Search for the cell housing the specified text and yield its [x, y] center coordinate. 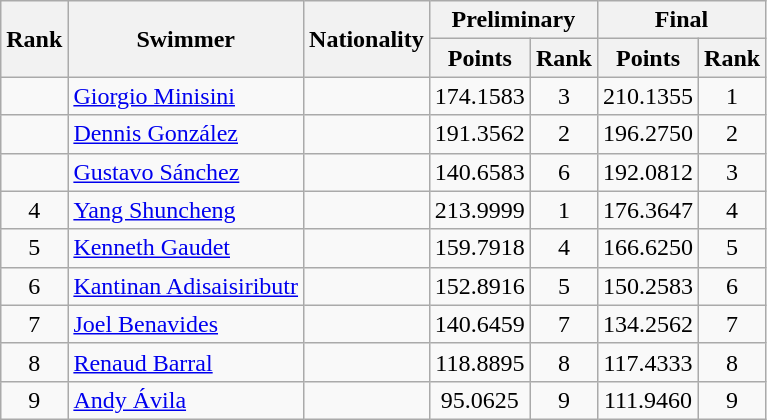
Yang Shuncheng [186, 210]
140.6459 [480, 324]
Preliminary [513, 20]
117.4333 [648, 362]
Andy Ávila [186, 400]
166.6250 [648, 248]
95.0625 [480, 400]
192.0812 [648, 172]
Renaud Barral [186, 362]
Nationality [367, 39]
Swimmer [186, 39]
Dennis González [186, 134]
118.8895 [480, 362]
Joel Benavides [186, 324]
Giorgio Minisini [186, 96]
159.7918 [480, 248]
Final [681, 20]
Kenneth Gaudet [186, 248]
Kantinan Adisaisiributr [186, 286]
Gustavo Sánchez [186, 172]
150.2583 [648, 286]
176.3647 [648, 210]
191.3562 [480, 134]
196.2750 [648, 134]
134.2562 [648, 324]
210.1355 [648, 96]
152.8916 [480, 286]
213.9999 [480, 210]
140.6583 [480, 172]
174.1583 [480, 96]
111.9460 [648, 400]
